Detect which cell encompasses the target text, then output its [X, Y] center coordinate. 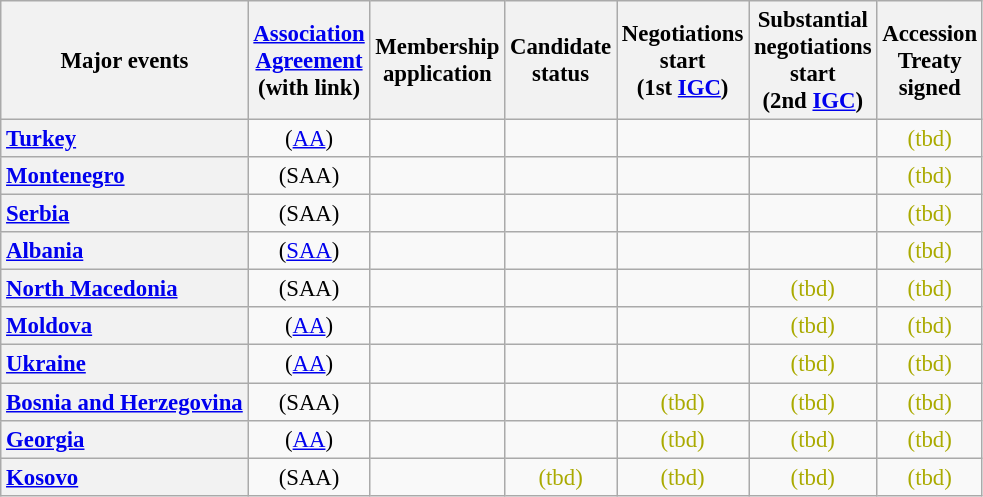
Substantialnegotiationsstart(2nd IGC) [813, 60]
Ukraine [124, 364]
Kosovo [124, 477]
Georgia [124, 439]
North Macedonia [124, 289]
Candidatestatus [561, 60]
Albania [124, 251]
Serbia [124, 214]
Montenegro [124, 176]
AssociationAgreement(with link) [309, 60]
Moldova [124, 327]
Turkey [124, 139]
Bosnia and Herzegovina [124, 402]
Negotiationsstart(1st IGC) [683, 60]
Membershipapplication [438, 60]
AccessionTreatysigned [930, 60]
Major events [124, 60]
